Output the (x, y) coordinate of the center of the cell containing the given text.  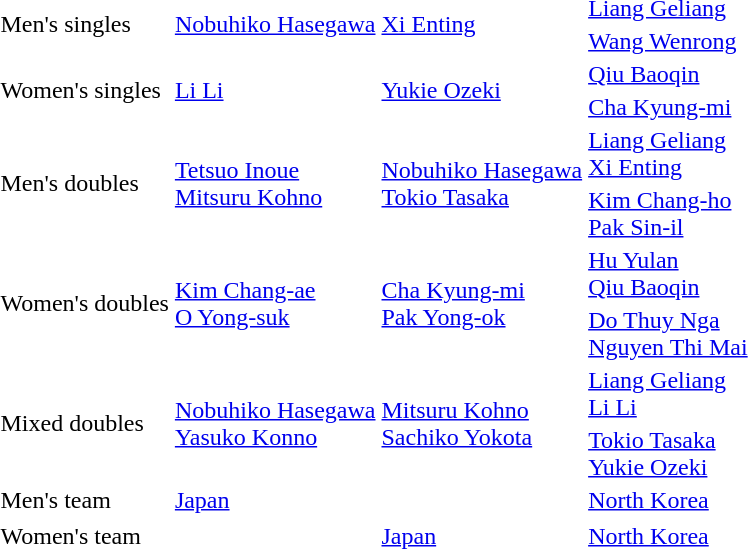
Nobuhiko Hasegawa Tokio Tasaka (482, 184)
Tetsuo Inoue Mitsuru Kohno (275, 184)
Kim Chang-ae O Yong-suk (275, 304)
Li Li (275, 90)
Japan (275, 500)
Mitsuru Kohno Sachiko Yokota (482, 424)
Nobuhiko Hasegawa Yasuko Konno (275, 424)
Cha Kyung-mi Pak Yong-ok (482, 304)
Yukie Ozeki (482, 90)
